Provide the [X, Y] coordinate of the cell's center where the given text is located.  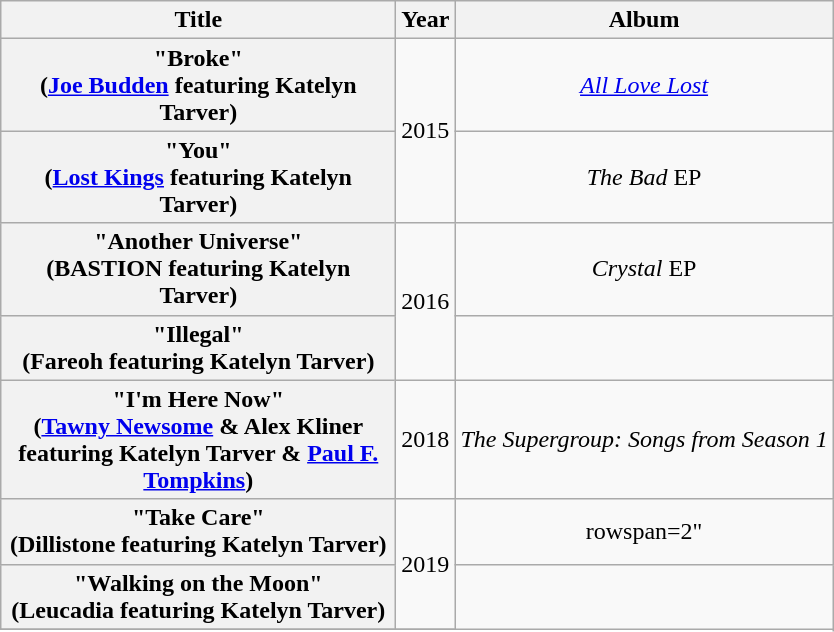
The Supergroup: Songs from Season 1 [644, 440]
"Walking on the Moon"(Leucadia featuring Katelyn Tarver) [198, 596]
Title [198, 20]
Crystal EP [644, 269]
2019 [426, 564]
The Bad EP [644, 177]
"You"(Lost Kings featuring Katelyn Tarver) [198, 177]
2016 [426, 302]
"Broke"(Joe Budden featuring Katelyn Tarver) [198, 85]
"I'm Here Now"(Tawny Newsome & Alex Kliner featuring Katelyn Tarver & Paul F. Tompkins) [198, 440]
"Take Care"(Dillistone featuring Katelyn Tarver) [198, 532]
2018 [426, 440]
rowspan=2" [644, 532]
Year [426, 20]
"Illegal"(Fareoh featuring Katelyn Tarver) [198, 348]
"Another Universe"(BASTION featuring Katelyn Tarver) [198, 269]
2015 [426, 131]
All Love Lost [644, 85]
Album [644, 20]
